Output the [x, y] coordinate of the center of the cell containing the given text.  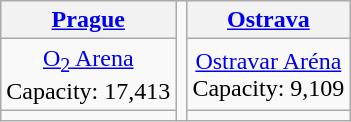
Prague [88, 20]
Ostrava [268, 20]
O2 ArenaCapacity: 17,413 [88, 74]
Ostravar ArénaCapacity: 9,109 [268, 74]
